Find where the given text appears and provide that cell's center as (x, y) coordinate. 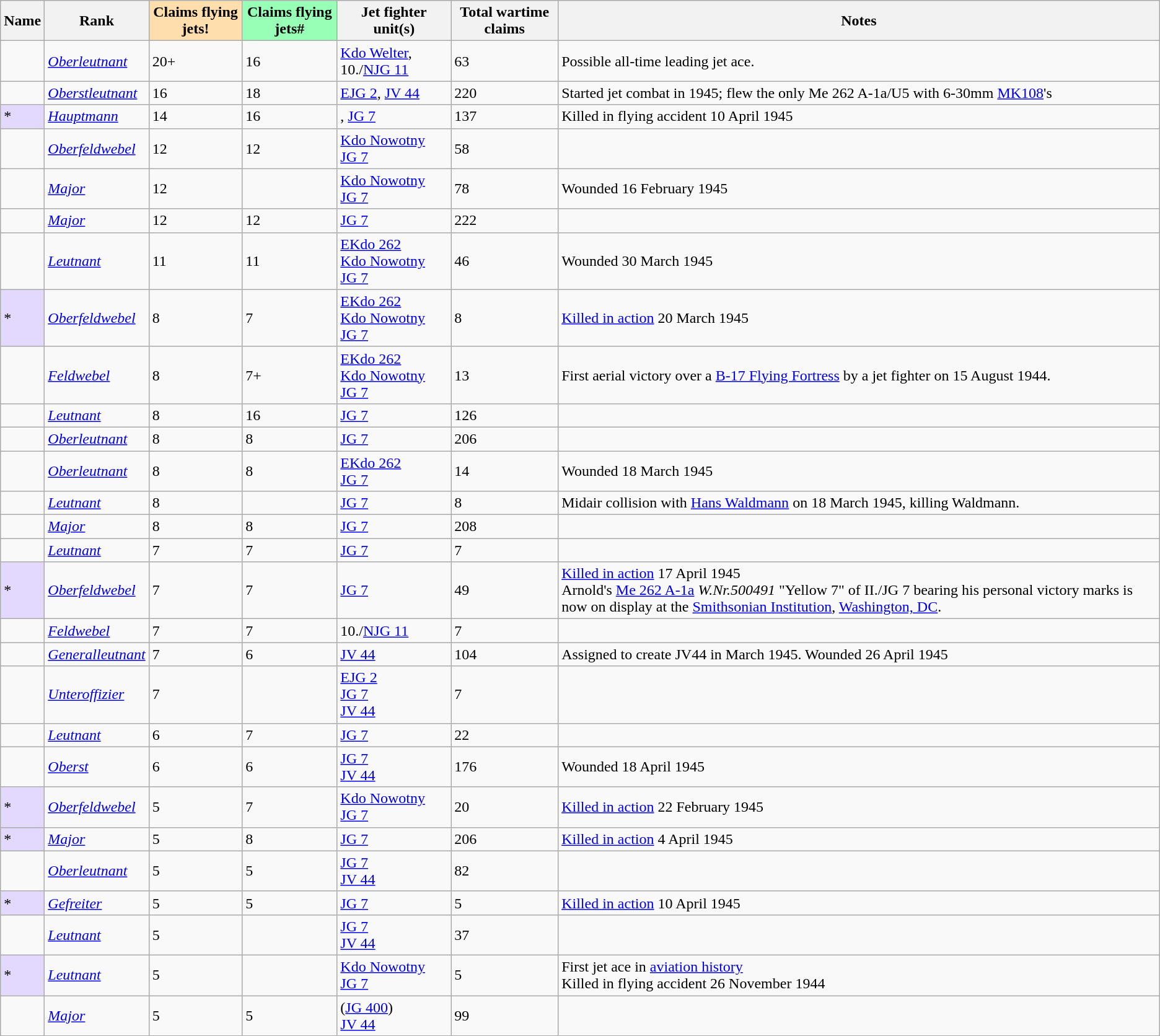
EJG 2JG 7JV 44 (394, 695)
Assigned to create JV44 in March 1945. Wounded 26 April 1945 (859, 654)
Claims flying jets# (290, 21)
EKdo 262JG 7 (394, 471)
Oberst (97, 767)
Hauptmann (97, 116)
Wounded 18 March 1945 (859, 471)
7+ (290, 375)
First aerial victory over a B-17 Flying Fortress by a jet fighter on 15 August 1944. (859, 375)
Wounded 16 February 1945 (859, 188)
Started jet combat in 1945; flew the only Me 262 A-1a/U5 with 6-30mm MK108's (859, 93)
220 (504, 93)
Gefreiter (97, 903)
JV 44 (394, 654)
99 (504, 1015)
37 (504, 934)
78 (504, 188)
Name (22, 21)
Total wartime claims (504, 21)
Killed in action 22 February 1945 (859, 807)
13 (504, 375)
20 (504, 807)
208 (504, 527)
Rank (97, 21)
Killed in action 4 April 1945 (859, 839)
Possible all-time leading jet ace. (859, 61)
126 (504, 415)
Oberstleutnant (97, 93)
Killed in action 20 March 1945 (859, 318)
Killed in flying accident 10 April 1945 (859, 116)
Wounded 30 March 1945 (859, 261)
20+ (196, 61)
Notes (859, 21)
222 (504, 221)
First jet ace in aviation historyKilled in flying accident 26 November 1944 (859, 975)
EJG 2, JV 44 (394, 93)
104 (504, 654)
Wounded 18 April 1945 (859, 767)
Midair collision with Hans Waldmann on 18 March 1945, killing Waldmann. (859, 503)
22 (504, 735)
49 (504, 590)
(JG 400)JV 44 (394, 1015)
176 (504, 767)
18 (290, 93)
Generalleutnant (97, 654)
82 (504, 871)
Jet fighter unit(s) (394, 21)
58 (504, 149)
63 (504, 61)
46 (504, 261)
Kdo Welter, 10./NJG 11 (394, 61)
137 (504, 116)
Unteroffizier (97, 695)
Killed in action 10 April 1945 (859, 903)
10./NJG 11 (394, 631)
, JG 7 (394, 116)
Claims flying jets! (196, 21)
